Return [x, y] of the center of cell containing provided text 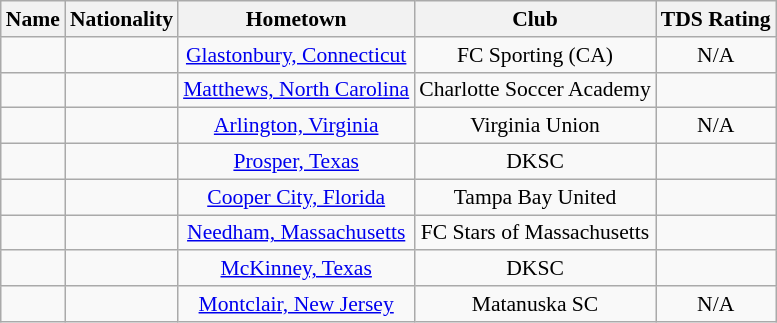
Matthews, North Carolina [296, 90]
Needham, Massachusetts [296, 233]
Name [33, 19]
FC Stars of Massachusetts [535, 233]
McKinney, Texas [296, 269]
Club [535, 19]
Hometown [296, 19]
Nationality [122, 19]
Prosper, Texas [296, 162]
Montclair, New Jersey [296, 304]
Tampa Bay United [535, 197]
Glastonbury, Connecticut [296, 55]
Matanuska SC [535, 304]
TDS Rating [716, 19]
Cooper City, Florida [296, 197]
Arlington, Virginia [296, 126]
Virginia Union [535, 126]
Charlotte Soccer Academy [535, 90]
FC Sporting (CA) [535, 55]
